From the cell containing the given text, extract its center point as [x, y] coordinate. 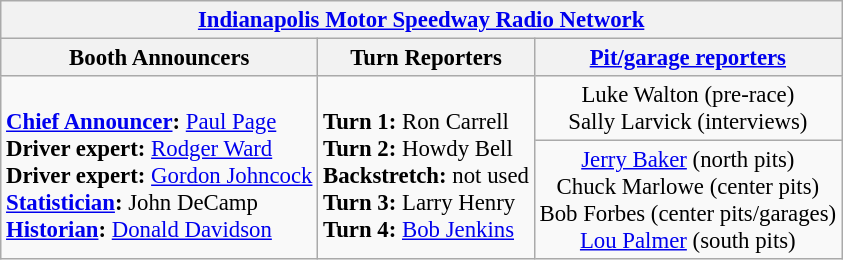
Chief Announcer: Paul Page Driver expert: Rodger Ward Driver expert: Gordon Johncock Statistician: John DeCamp Historian: Donald Davidson [160, 168]
Turn 1: Ron Carrell Turn 2: Howdy Bell Backstretch: not used Turn 3: Larry Henry Turn 4: Bob Jenkins [426, 168]
Pit/garage reporters [688, 58]
Indianapolis Motor Speedway Radio Network [422, 20]
Jerry Baker (north pits)Chuck Marlowe (center pits)Bob Forbes (center pits/garages)Lou Palmer (south pits) [688, 200]
Turn Reporters [426, 58]
Luke Walton (pre-race)Sally Larvick (interviews) [688, 108]
Booth Announcers [160, 58]
